From the cell containing the given text, extract its center point as (X, Y) coordinate. 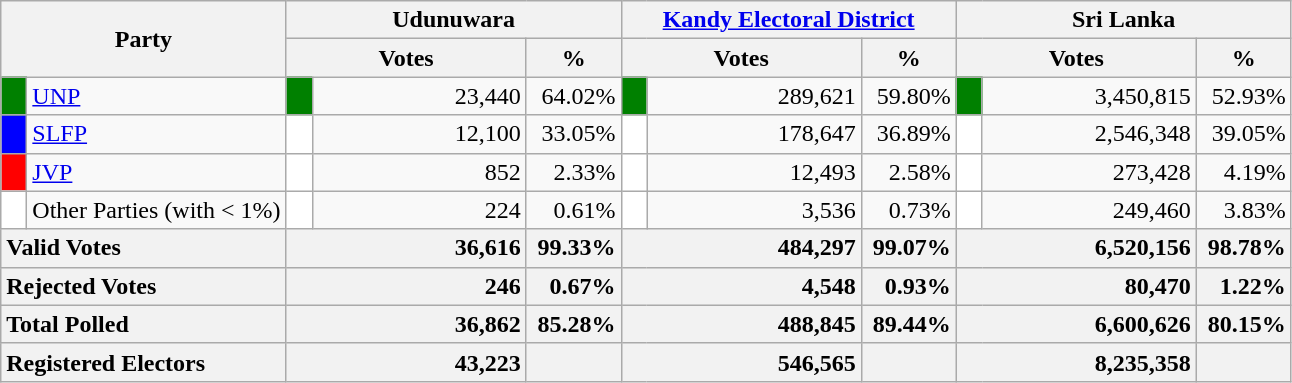
89.44% (908, 324)
23,440 (419, 96)
SLFP (156, 134)
0.93% (908, 286)
4.19% (1244, 172)
2,546,348 (1089, 134)
UNP (156, 96)
2.58% (908, 172)
Party (144, 39)
6,600,626 (1076, 324)
36,616 (406, 248)
0.67% (574, 286)
Total Polled (144, 324)
6,520,156 (1076, 248)
246 (406, 286)
39.05% (1244, 134)
3,536 (754, 210)
Kandy Electoral District (788, 20)
85.28% (574, 324)
0.73% (908, 210)
546,565 (741, 362)
1.22% (1244, 286)
36,862 (406, 324)
8,235,358 (1076, 362)
43,223 (406, 362)
12,100 (419, 134)
98.78% (1244, 248)
289,621 (754, 96)
33.05% (574, 134)
36.89% (908, 134)
Udunuwara (454, 20)
2.33% (574, 172)
249,460 (1089, 210)
80,470 (1076, 286)
Registered Electors (144, 362)
Other Parties (with < 1%) (156, 210)
484,297 (741, 248)
99.33% (574, 248)
273,428 (1089, 172)
Rejected Votes (144, 286)
52.93% (1244, 96)
12,493 (754, 172)
4,548 (741, 286)
3,450,815 (1089, 96)
JVP (156, 172)
852 (419, 172)
99.07% (908, 248)
488,845 (741, 324)
64.02% (574, 96)
Sri Lanka (1124, 20)
Valid Votes (144, 248)
224 (419, 210)
80.15% (1244, 324)
178,647 (754, 134)
59.80% (908, 96)
0.61% (574, 210)
3.83% (1244, 210)
